Provide the [X, Y] coordinate of the cell's center where the given text is located.  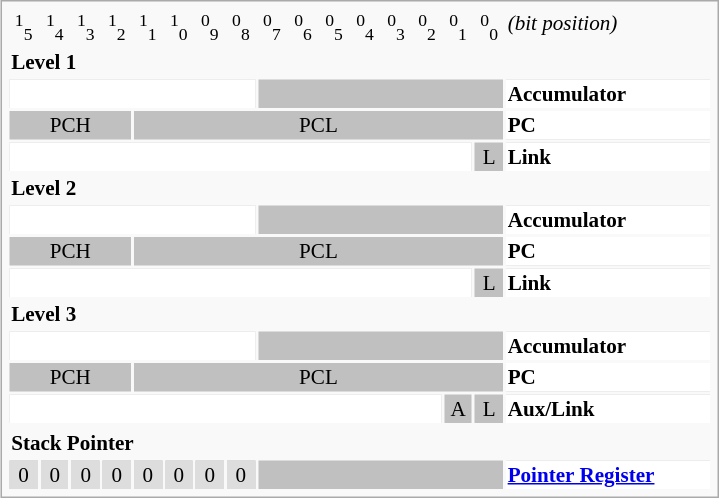
12 [117, 28]
08 [241, 28]
Level 1 [360, 62]
(bit position) [608, 28]
05 [334, 28]
15 [24, 28]
Level 2 [360, 188]
Stack Pointer [360, 443]
Pointer Register [608, 475]
11 [148, 28]
Level 3 [360, 314]
A [458, 409]
00 [489, 28]
10 [179, 28]
03 [396, 28]
Aux/Link [608, 409]
07 [272, 28]
06 [303, 28]
01 [458, 28]
14 [55, 28]
13 [86, 28]
04 [365, 28]
02 [427, 28]
09 [210, 28]
